Provide the [X, Y] coordinate of the cell's center where the given text is located.  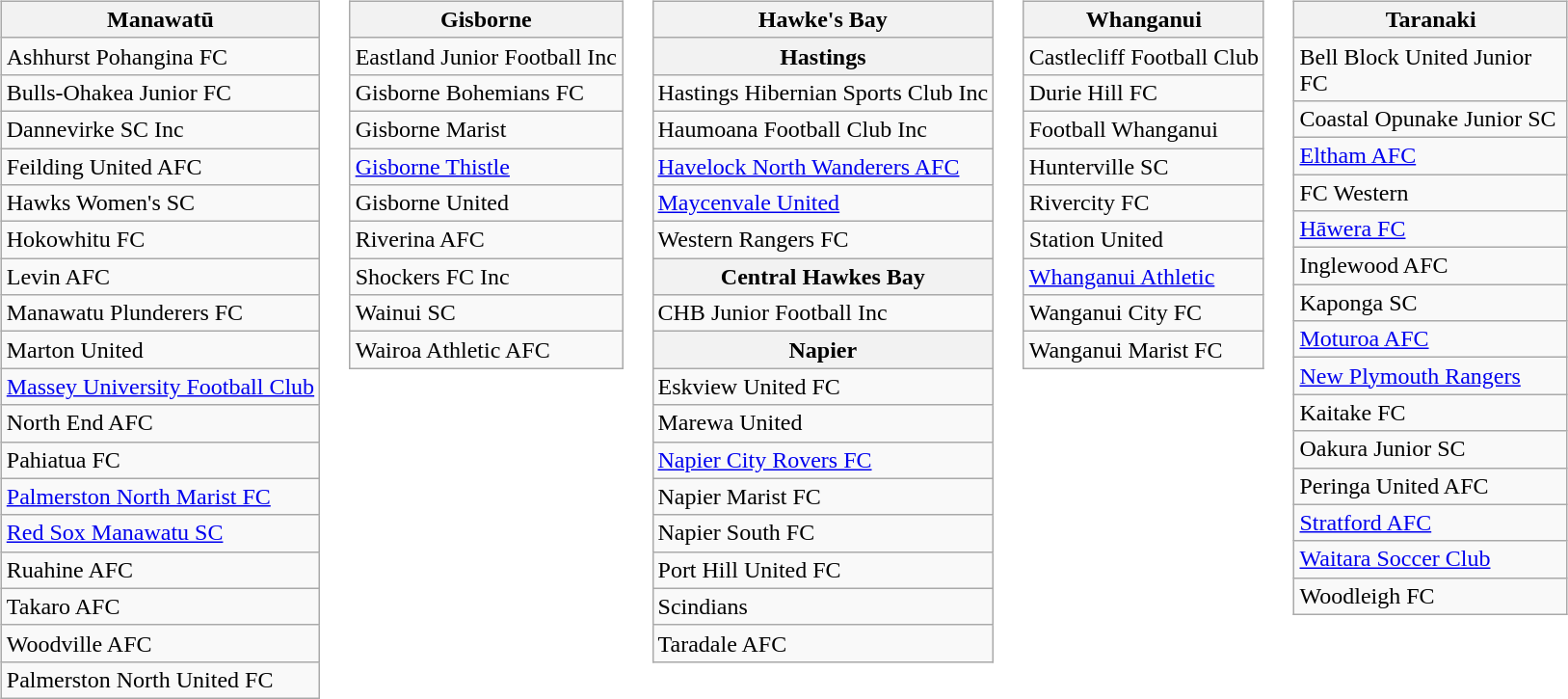
Shockers FC Inc [486, 277]
Manawatu Plunderers FC [160, 313]
Whanganui Athletic [1143, 277]
Hunterville SC [1143, 167]
Central Hawkes Bay [823, 277]
Castlecliff Football Club [1143, 56]
Gisborne Bohemians FC [486, 93]
Taradale AFC [823, 643]
Bell Block United Junior FC [1431, 69]
North End AFC [160, 423]
Marton United [160, 350]
Red Sox Manawatu SC [160, 533]
Hastings [823, 56]
Bulls-Ohakea Junior FC [160, 93]
Hokowhitu FC [160, 240]
Hastings Hibernian Sports Club Inc [823, 93]
Oakura Junior SC [1431, 449]
Palmerston North United FC [160, 680]
Riverina AFC [486, 240]
Takaro AFC [160, 606]
Eastland Junior Football Inc [486, 56]
Stratford AFC [1431, 523]
Pahiatua FC [160, 460]
Moturoa AFC [1431, 339]
Massey University Football Club [160, 387]
CHB Junior Football Inc [823, 313]
Wairoa Athletic AFC [486, 350]
Football Whanganui [1143, 129]
Dannevirke SC Inc [160, 129]
New Plymouth Rangers [1431, 376]
Napier City Rovers FC [823, 460]
Gisborne Thistle [486, 167]
Gisborne Marist [486, 129]
Haumoana Football Club Inc [823, 129]
Scindians [823, 606]
Levin AFC [160, 277]
Western Rangers FC [823, 240]
Marewa United [823, 423]
Napier Marist FC [823, 497]
Whanganui [1143, 19]
Napier South FC [823, 533]
Gisborne United [486, 203]
Coastal Opunake Junior SC [1431, 119]
Kaponga SC [1431, 303]
Hāwera FC [1431, 229]
Port Hill United FC [823, 570]
Napier [823, 350]
Rivercity FC [1143, 203]
Eltham AFC [1431, 155]
Feilding United AFC [160, 167]
Woodleigh FC [1431, 596]
Station United [1143, 240]
Taranaki [1431, 19]
Ruahine AFC [160, 570]
Gisborne [486, 19]
Waitara Soccer Club [1431, 559]
Wainui SC [486, 313]
Inglewood AFC [1431, 266]
Peringa United AFC [1431, 486]
Woodville AFC [160, 643]
Palmerston North Marist FC [160, 497]
Ashhurst Pohangina FC [160, 56]
Hawks Women's SC [160, 203]
Wanganui Marist FC [1143, 350]
Kaitake FC [1431, 413]
Wanganui City FC [1143, 313]
Havelock North Wanderers AFC [823, 167]
Eskview United FC [823, 387]
Hawke's Bay [823, 19]
Manawatū [160, 19]
Durie Hill FC [1143, 93]
Maycenvale United [823, 203]
FC Western [1431, 192]
